Scan for the cell matching the given text and deliver its (X, Y) coordinate at center. 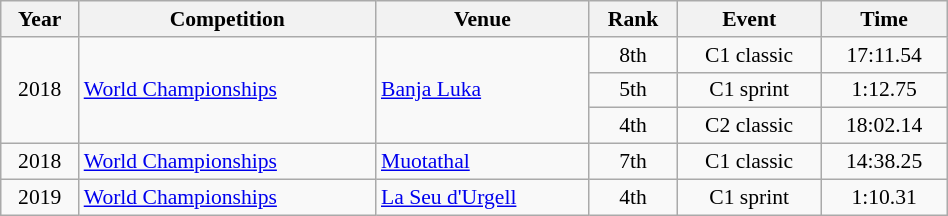
C2 classic (749, 126)
Time (884, 19)
Rank (634, 19)
7th (634, 162)
1:12.75 (884, 90)
Venue (482, 19)
18:02.14 (884, 126)
5th (634, 90)
8th (634, 55)
Year (40, 19)
Banja Luka (482, 90)
17:11.54 (884, 55)
1:10.31 (884, 197)
Competition (228, 19)
Muotathal (482, 162)
14:38.25 (884, 162)
2019 (40, 197)
Event (749, 19)
La Seu d'Urgell (482, 197)
